Detect which cell encompasses the target text, then output its [x, y] center coordinate. 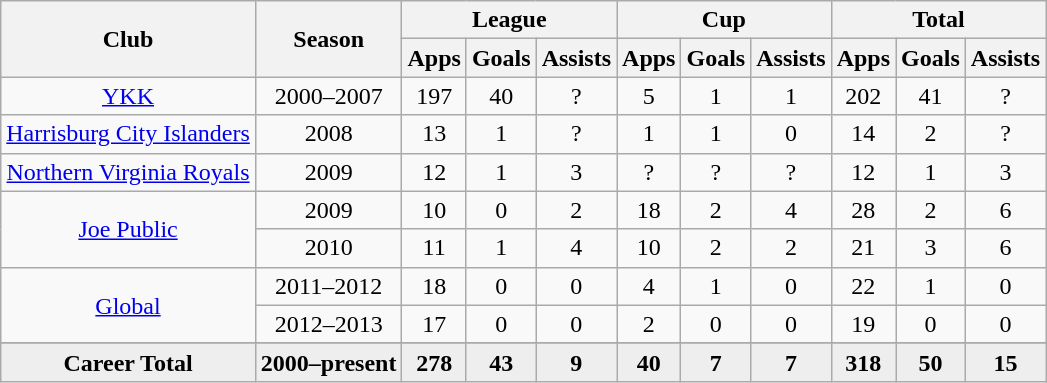
50 [931, 362]
2008 [328, 134]
28 [863, 210]
15 [1005, 362]
21 [863, 248]
2011–2012 [328, 286]
13 [434, 134]
Global [128, 305]
2012–2013 [328, 324]
2000–2007 [328, 96]
278 [434, 362]
11 [434, 248]
League [510, 20]
43 [501, 362]
Total [938, 20]
202 [863, 96]
Season [328, 39]
2010 [328, 248]
5 [649, 96]
17 [434, 324]
318 [863, 362]
Career Total [128, 362]
14 [863, 134]
Club [128, 39]
19 [863, 324]
22 [863, 286]
YKK [128, 96]
Joe Public [128, 229]
9 [576, 362]
197 [434, 96]
Northern Virginia Royals [128, 172]
Harrisburg City Islanders [128, 134]
41 [931, 96]
2000–present [328, 362]
Cup [724, 20]
